Locate the cell with the specified text and output its [x, y] center coordinate. 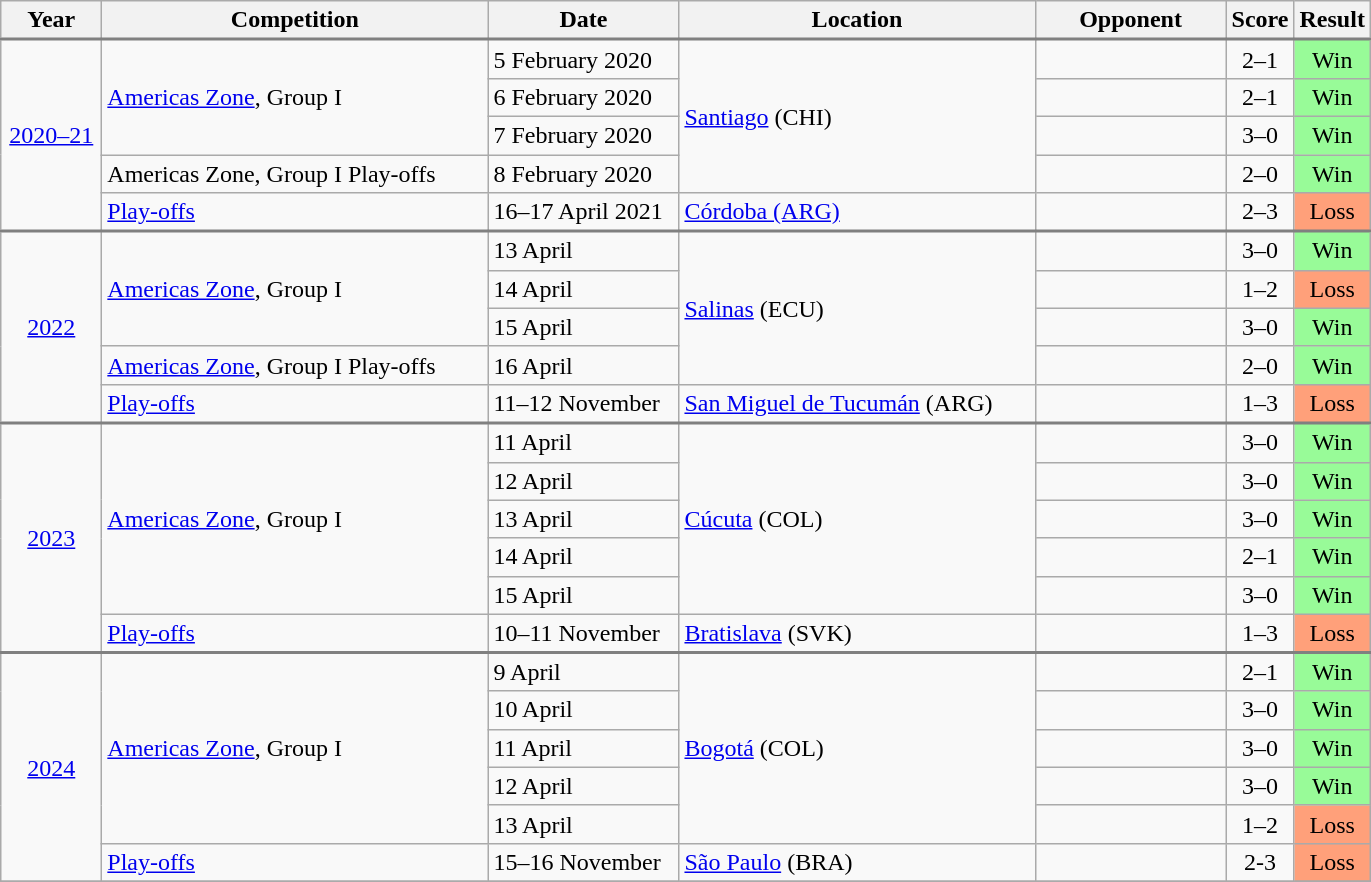
16 April [584, 365]
Bratislava (SVK) [857, 633]
Year [52, 20]
6 February 2020 [584, 97]
11–12 November [584, 404]
2022 [52, 327]
Córdoba (ARG) [857, 212]
5 February 2020 [584, 60]
São Paulo (BRA) [857, 862]
2-3 [1260, 862]
2024 [52, 766]
Salinas (ECU) [857, 308]
10 April [584, 710]
Cúcuta (COL) [857, 518]
10–11 November [584, 633]
Santiago (CHI) [857, 116]
Result [1332, 20]
2023 [52, 538]
2020–21 [52, 136]
2–3 [1260, 212]
Opponent [1130, 20]
8 February 2020 [584, 173]
Date [584, 20]
15–16 November [584, 862]
Location [857, 20]
San Miguel de Tucumán (ARG) [857, 404]
Score [1260, 20]
Bogotá (COL) [857, 748]
7 February 2020 [584, 135]
16–17 April 2021 [584, 212]
9 April [584, 672]
Competition [295, 20]
